Pinpoint the cell where the given text exists, returning its (X, Y) midpoint coordinate. 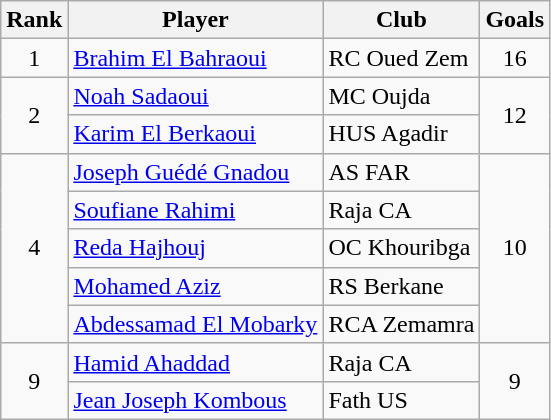
Jean Joseph Kombous (196, 400)
16 (515, 58)
Club (402, 20)
Mohamed Aziz (196, 286)
Brahim El Bahraoui (196, 58)
Joseph Guédé Gnadou (196, 172)
MC Oujda (402, 96)
1 (34, 58)
4 (34, 248)
Hamid Ahaddad (196, 362)
Reda Hajhouj (196, 248)
Player (196, 20)
AS FAR (402, 172)
HUS Agadir (402, 134)
Noah Sadaoui (196, 96)
RCA Zemamra (402, 324)
RS Berkane (402, 286)
Rank (34, 20)
Abdessamad El Mobarky (196, 324)
Soufiane Rahimi (196, 210)
Fath US (402, 400)
12 (515, 115)
Karim El Berkaoui (196, 134)
2 (34, 115)
Goals (515, 20)
RC Oued Zem (402, 58)
10 (515, 248)
OC Khouribga (402, 248)
